Pinpoint the cell where the given text exists, returning its [x, y] midpoint coordinate. 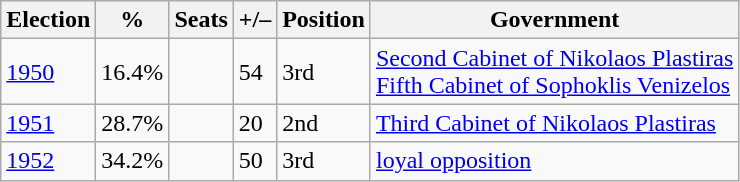
Position [324, 20]
Government [554, 20]
Election [48, 20]
28.7% [132, 123]
1952 [48, 161]
50 [254, 161]
loyal opposition [554, 161]
Second Cabinet of Nikolaos Plastiras Fifth Cabinet of Sophoklis Venizelos [554, 72]
16.4% [132, 72]
Third Cabinet of Nikolaos Plastiras [554, 123]
+/– [254, 20]
34.2% [132, 161]
54 [254, 72]
1950 [48, 72]
20 [254, 123]
% [132, 20]
2nd [324, 123]
1951 [48, 123]
Seats [201, 20]
